Pinpoint the cell where the given text exists, returning its [X, Y] midpoint coordinate. 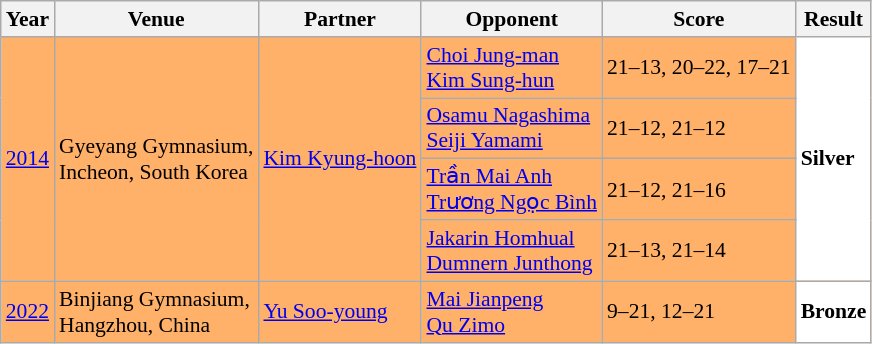
9–21, 12–21 [699, 312]
Binjiang Gymnasium,Hangzhou, China [156, 312]
Result [834, 19]
Silver [834, 159]
2022 [28, 312]
Gyeyang Gymnasium,Incheon, South Korea [156, 159]
Opponent [512, 19]
Venue [156, 19]
21–12, 21–12 [699, 128]
2014 [28, 159]
Kim Kyung-hoon [340, 159]
Osamu Nagashima Seiji Yamami [512, 128]
Year [28, 19]
Trần Mai Anh Trương Ngọc Bình [512, 190]
Choi Jung-man Kim Sung-hun [512, 68]
21–12, 21–16 [699, 190]
Mai Jianpeng Qu Zimo [512, 312]
Yu Soo-young [340, 312]
Score [699, 19]
Partner [340, 19]
Jakarin Homhual Dumnern Junthong [512, 250]
21–13, 21–14 [699, 250]
Bronze [834, 312]
21–13, 20–22, 17–21 [699, 68]
